For the text-containing cell, return its midpoint in (X, Y) coordinate format. 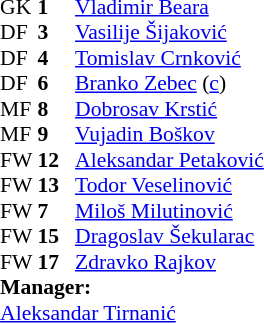
9 (57, 135)
8 (57, 109)
Miloš Milutinović (170, 211)
Vujadin Boškov (170, 135)
Manager: (132, 287)
Dragoslav Šekularac (170, 237)
Todor Veselinović (170, 185)
Tomislav Crnković (170, 58)
7 (57, 211)
Vasilije Šijaković (170, 33)
Zdravko Rajkov (170, 262)
Aleksandar Petaković (170, 160)
17 (57, 262)
Dobrosav Krstić (170, 109)
13 (57, 185)
6 (57, 83)
4 (57, 58)
12 (57, 160)
3 (57, 33)
15 (57, 237)
Branko Zebec (c) (170, 83)
